Detect which cell encompasses the target text, then output its (X, Y) center coordinate. 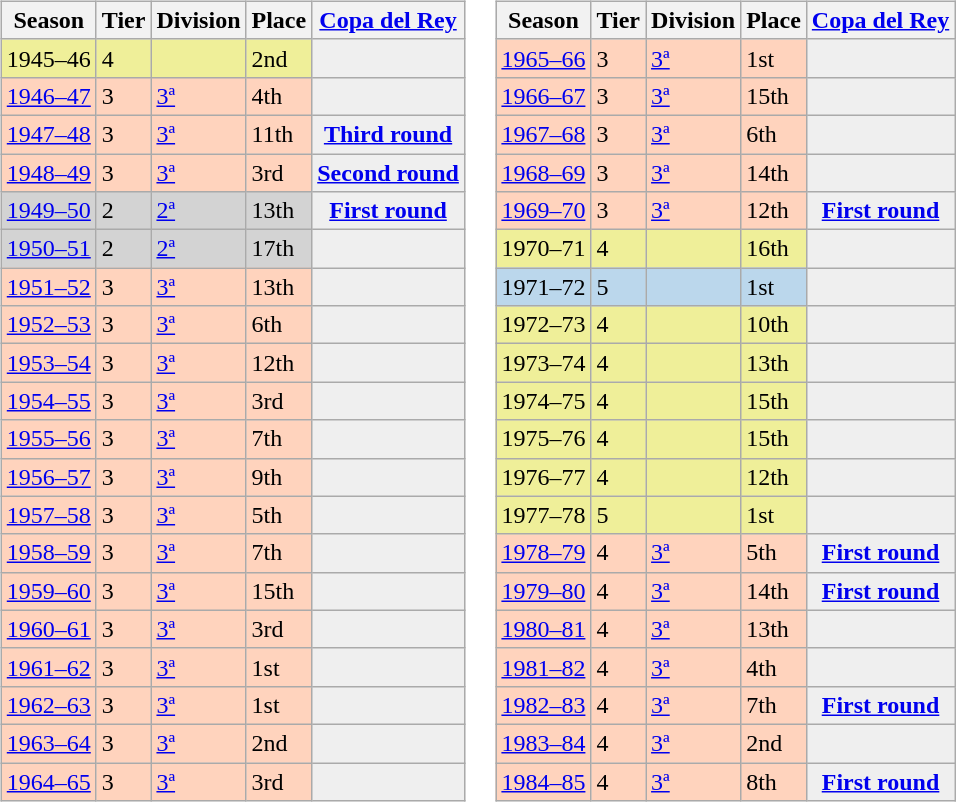
1949–50 (48, 211)
1975–76 (544, 439)
1947–48 (48, 134)
1960–61 (48, 629)
1945–46 (48, 58)
1974–75 (544, 401)
1964–65 (48, 781)
1976–77 (544, 477)
1959–60 (48, 591)
1979–80 (544, 591)
1953–54 (48, 363)
1972–73 (544, 325)
1969–70 (544, 211)
1970–71 (544, 249)
1957–58 (48, 515)
1971–72 (544, 287)
1955–56 (48, 439)
1948–49 (48, 173)
1983–84 (544, 743)
1956–57 (48, 477)
1958–59 (48, 553)
1965–66 (544, 58)
1951–52 (48, 287)
1950–51 (48, 249)
1952–53 (48, 325)
1967–68 (544, 134)
9th (279, 477)
1977–78 (544, 515)
1980–81 (544, 629)
1968–69 (544, 173)
Second round (388, 173)
1954–55 (48, 401)
1982–83 (544, 705)
1966–67 (544, 96)
1963–64 (48, 743)
11th (279, 134)
1946–47 (48, 96)
8th (774, 781)
1981–82 (544, 667)
10th (774, 325)
1973–74 (544, 363)
Third round (388, 134)
17th (279, 249)
1962–63 (48, 705)
1978–79 (544, 553)
1961–62 (48, 667)
1984–85 (544, 781)
16th (774, 249)
